Provide the [X, Y] coordinate of the cell's center where the given text is located.  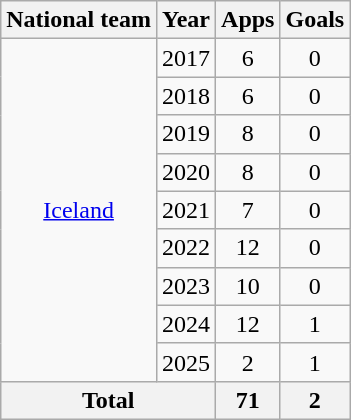
Year [186, 20]
2018 [186, 96]
Iceland [79, 210]
2024 [186, 324]
Total [108, 400]
2022 [186, 248]
2020 [186, 172]
2023 [186, 286]
2025 [186, 362]
71 [248, 400]
National team [79, 20]
10 [248, 286]
2017 [186, 58]
Apps [248, 20]
2021 [186, 210]
2019 [186, 134]
7 [248, 210]
Goals [315, 20]
